Determine the (X, Y) coordinate at the center of the cell enclosing the given text.  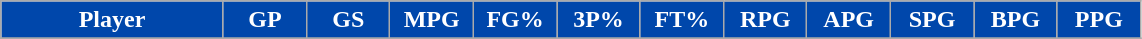
SPG (932, 20)
GS (348, 20)
MPG (432, 20)
FG% (514, 20)
PPG (1098, 20)
FT% (682, 20)
GP (264, 20)
Player (112, 20)
BPG (1016, 20)
RPG (766, 20)
3P% (598, 20)
APG (848, 20)
